Find where the given text appears and provide that cell's center as [X, Y] coordinate. 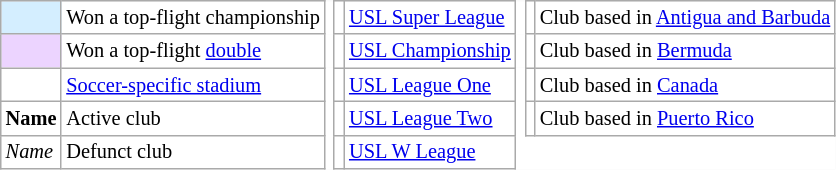
USL W League [430, 152]
Active club [192, 118]
Club based in Puerto Rico [685, 118]
Defunct club [192, 152]
Won a top-flight double [192, 51]
USL Super League [430, 17]
Won a top-flight championship [192, 17]
Club based in Canada [685, 85]
USL Championship [430, 51]
USL League Two [430, 118]
Club based in Bermuda [685, 51]
Soccer-specific stadium [192, 85]
USL League One [430, 85]
Club based in Antigua and Barbuda [685, 17]
